Detect which cell encompasses the target text, then output its (X, Y) center coordinate. 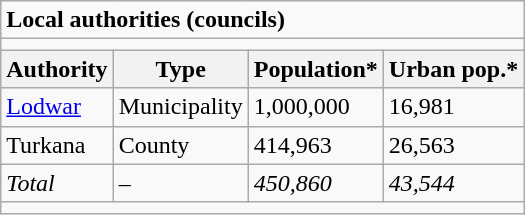
County (180, 145)
16,981 (453, 107)
Lodwar (57, 107)
Population* (316, 69)
43,544 (453, 183)
Turkana (57, 145)
Authority (57, 69)
1,000,000 (316, 107)
Municipality (180, 107)
414,963 (316, 145)
Urban pop.* (453, 69)
26,563 (453, 145)
Total (57, 183)
Local authorities (councils) (262, 20)
450,860 (316, 183)
Type (180, 69)
– (180, 183)
